Search for the cell housing the specified text and yield its [x, y] center coordinate. 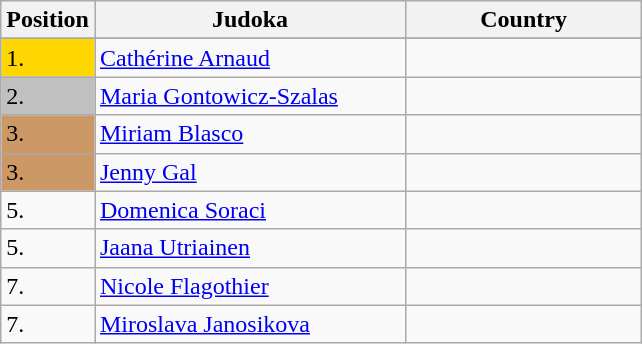
Miriam Blasco [250, 134]
1. [48, 58]
2. [48, 96]
Country [524, 20]
Cathérine Arnaud [250, 58]
Miroslava Janosikova [250, 324]
Judoka [250, 20]
Maria Gontowicz-Szalas [250, 96]
Jaana Utriainen [250, 248]
Nicole Flagothier [250, 286]
Position [48, 20]
Domenica Soraci [250, 210]
Jenny Gal [250, 172]
